Scan for the cell matching the given text and deliver its (x, y) coordinate at center. 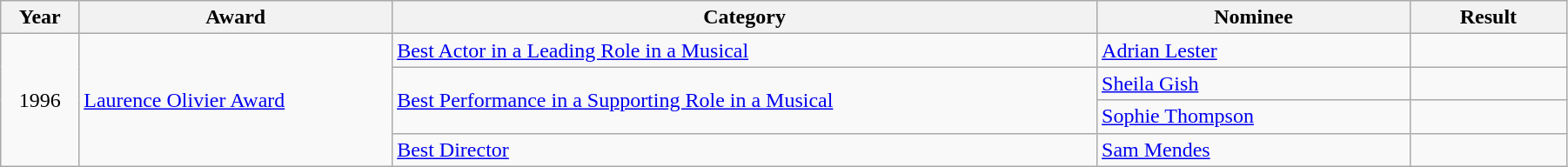
Sam Mendes (1254, 150)
Award (236, 17)
Laurence Olivier Award (236, 100)
Sheila Gish (1254, 83)
Nominee (1254, 17)
Best Director (745, 150)
Result (1488, 17)
Category (745, 17)
Sophie Thompson (1254, 117)
Adrian Lester (1254, 50)
1996 (40, 100)
Best Actor in a Leading Role in a Musical (745, 50)
Best Performance in a Supporting Role in a Musical (745, 100)
Year (40, 17)
